Capture the cell that displays the provided text and extract its [x, y] central coordinate. 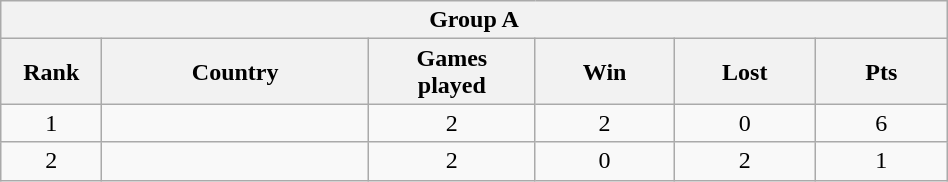
Games played [452, 72]
Lost [744, 72]
Win [604, 72]
Pts [881, 72]
6 [881, 123]
Country [236, 72]
Group A [474, 20]
Rank [52, 72]
